Scan for the cell matching the given text and deliver its [X, Y] coordinate at center. 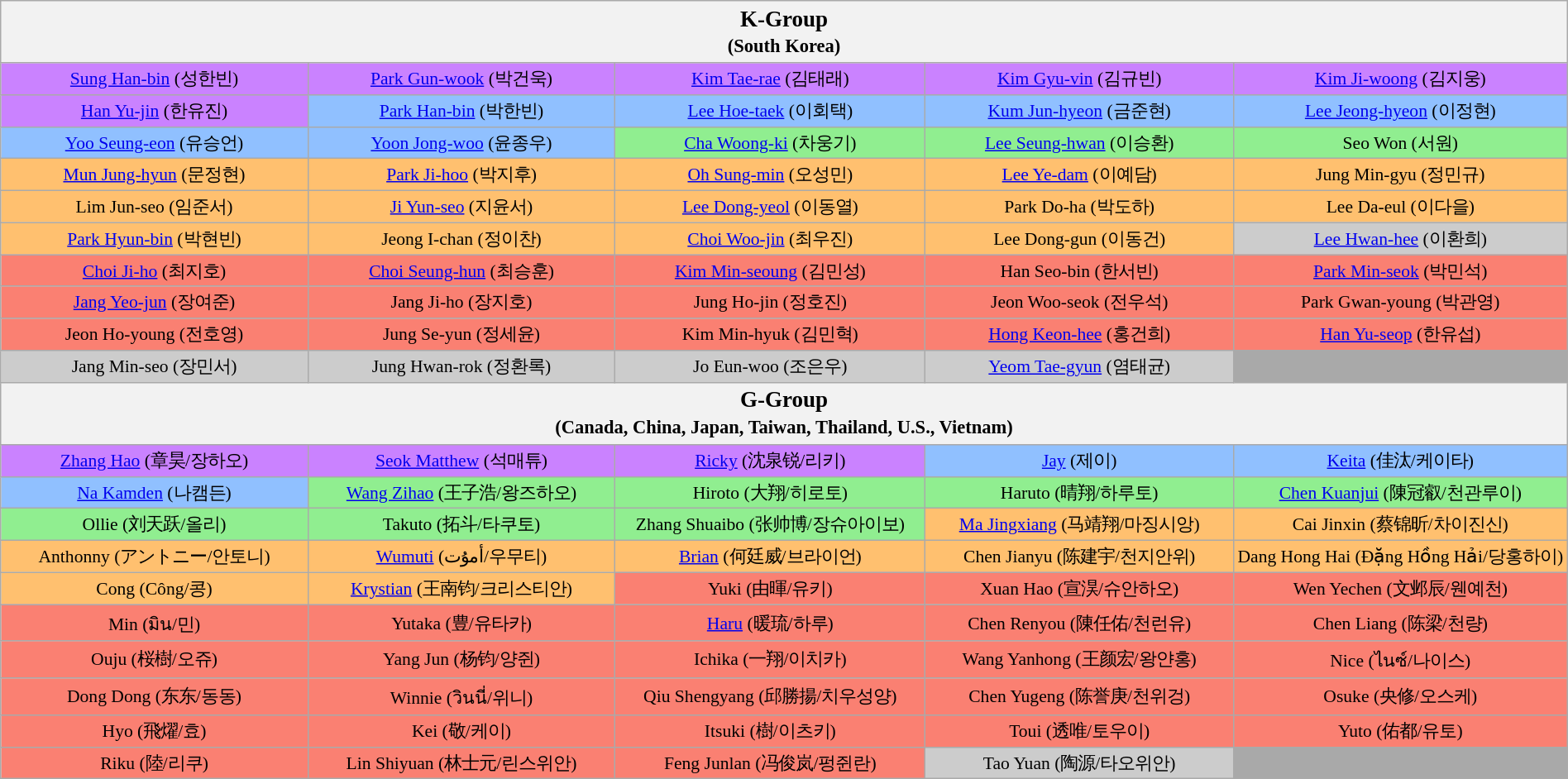
Chen Yugeng (陈誉庚/천위겅) [1079, 696]
Hiroto (大翔/히로토) [771, 493]
Cong (Công/콩) [155, 589]
Jay (제이) [1079, 461]
Park Gun-wook (박건욱) [461, 79]
Park Min-seok (박민석) [1400, 271]
Brian (何廷威/브라이언) [771, 557]
Dong Dong (东东/동동) [155, 696]
Han Yu-jin (한유진) [155, 111]
Choi Ji-ho (최지호) [155, 271]
Yuki (由暉/유키) [771, 589]
Ollie (刘天跃/올리) [155, 524]
Choi Woo-jin (최우진) [771, 240]
Lee Hoe-taek (이회택) [771, 111]
Takuto (拓斗/타쿠토) [461, 524]
Min (มิน/민) [155, 624]
Chen Renyou (陳任佑/천런유) [1079, 624]
G-Group(Canada, China, Japan, Taiwan, Thailand, U.S., Vietnam) [784, 413]
Jang Yeo-jun (장여준) [155, 303]
Jeon Ho-young (전호영) [155, 334]
Jang Min-seo (장민서) [155, 367]
Kim Gyu-vin (김규빈) [1079, 79]
Lee Hwan-hee (이환희) [1400, 240]
Lee Seung-hwan (이승환) [1079, 144]
Lee Jeong-hyeon (이정현) [1400, 111]
K-Group(South Korea) [784, 31]
Park Han-bin (박한빈) [461, 111]
Hong Keon-hee (홍건희) [1079, 334]
Jung Ho-jin (정호진) [771, 303]
Chen Kuanjui (陳冠叡/천관루이) [1400, 493]
Kim Min-hyuk (김민혁) [771, 334]
Park Hyun-bin (박현빈) [155, 240]
Seo Won (서원) [1400, 144]
Yoo Seung-eon (유승언) [155, 144]
Lee Da-eul (이다을) [1400, 207]
Ricky (沈泉锐/리키) [771, 461]
Toui (透唯/토우이) [1079, 731]
Jung Min-gyu (정민규) [1400, 175]
Haru (暖琉/하루) [771, 624]
Winnie (วินนี่/위니) [461, 696]
Oh Sung-min (오성민) [771, 175]
Wumuti (أمۇت/우무티) [461, 557]
Ichika (一翔/이치카) [771, 660]
Keita (佳汰/케이타) [1400, 461]
Osuke (央修/오스케) [1400, 696]
Kim Min-seoung (김민성) [771, 271]
Wen Yechen (文邺辰/웬예천) [1400, 589]
Park Do-ha (박도하) [1079, 207]
Chen Liang (陈梁/천량) [1400, 624]
Yoon Jong-woo (윤종우) [461, 144]
Anthonny (アントニー/안토니) [155, 557]
Chen Jianyu (陈建宇/천지안위) [1079, 557]
Cha Woong-ki (차웅기) [771, 144]
Dang Hong Hai (Đặng Hồng Hải/당홍하이) [1400, 557]
Lee Dong-gun (이동건) [1079, 240]
Ma Jingxiang (马靖翔/마징시앙) [1079, 524]
Zhang Hao (章昊/장하오) [155, 461]
Lim Jun-seo (임준서) [155, 207]
Kim Ji-woong (김지웅) [1400, 79]
Yeom Tae-gyun (염태균) [1079, 367]
Nice (ไนซ์/나이스) [1400, 660]
Yang Jun (杨钧/양쥔) [461, 660]
Choi Seung-hun (최승훈) [461, 271]
Itsuki (樹/이츠키) [771, 731]
Seok Matthew (석매튜) [461, 461]
Xuan Hao (宣淏/슈안하오) [1079, 589]
Han Seo-bin (한서빈) [1079, 271]
Kei (敬/케이) [461, 731]
Ji Yun-seo (지윤서) [461, 207]
Jung Hwan-rok (정환록) [461, 367]
Jo Eun-woo (조은우) [771, 367]
Zhang Shuaibo (张帅博/장슈아이보) [771, 524]
Sung Han-bin (성한빈) [155, 79]
Wang Zihao (王子浩/왕즈하오) [461, 493]
Cai Jinxin (蔡锦昕/차이진신) [1400, 524]
Lee Dong-yeol (이동열) [771, 207]
Yuto (佑都/유토) [1400, 731]
Wang Yanhong (王颜宏/왕얀홍) [1079, 660]
Han Yu-seop (한유섭) [1400, 334]
Jung Se-yun (정세윤) [461, 334]
Yutaka (豊/유타카) [461, 624]
Jeon Woo-seok (전우석) [1079, 303]
Park Ji-hoo (박지후) [461, 175]
Mun Jung-hyun (문정현) [155, 175]
Qiu Shengyang (邱勝揚/치우성양) [771, 696]
Lee Ye-dam (이예담) [1079, 175]
Park Gwan-young (박관영) [1400, 303]
Jeong I-chan (정이찬) [461, 240]
Ouju (桜樹/오쥬) [155, 660]
Haruto (晴翔/하루토) [1079, 493]
Na Kamden (나캠든) [155, 493]
Hyo (飛燿/효) [155, 731]
Kim Tae-rae (김태래) [771, 79]
Jang Ji-ho (장지호) [461, 303]
Kum Jun-hyeon (금준현) [1079, 111]
Krystian (王南钧/크리스티안) [461, 589]
